Scan for the cell matching the given text and deliver its (x, y) coordinate at center. 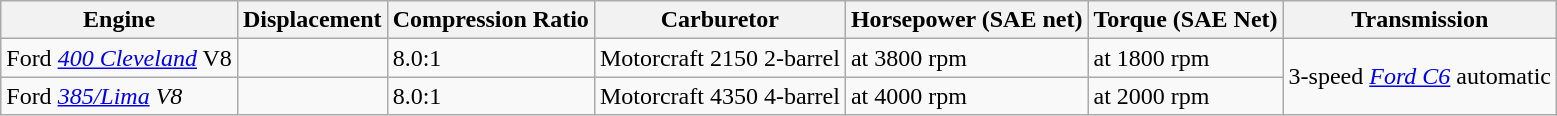
at 2000 rpm (1186, 96)
Motorcraft 4350 4-barrel (720, 96)
3-speed Ford C6 automatic (1420, 77)
Compression Ratio (490, 20)
at 3800 rpm (966, 58)
Horsepower (SAE net) (966, 20)
Engine (120, 20)
Motorcraft 2150 2-barrel (720, 58)
Displacement (312, 20)
Carburetor (720, 20)
at 4000 rpm (966, 96)
Torque (SAE Net) (1186, 20)
Transmission (1420, 20)
at 1800 rpm (1186, 58)
Ford 400 Cleveland V8 (120, 58)
Ford 385/Lima V8 (120, 96)
